Identify which cell holds the provided text, then report its (x, y) central coordinate. 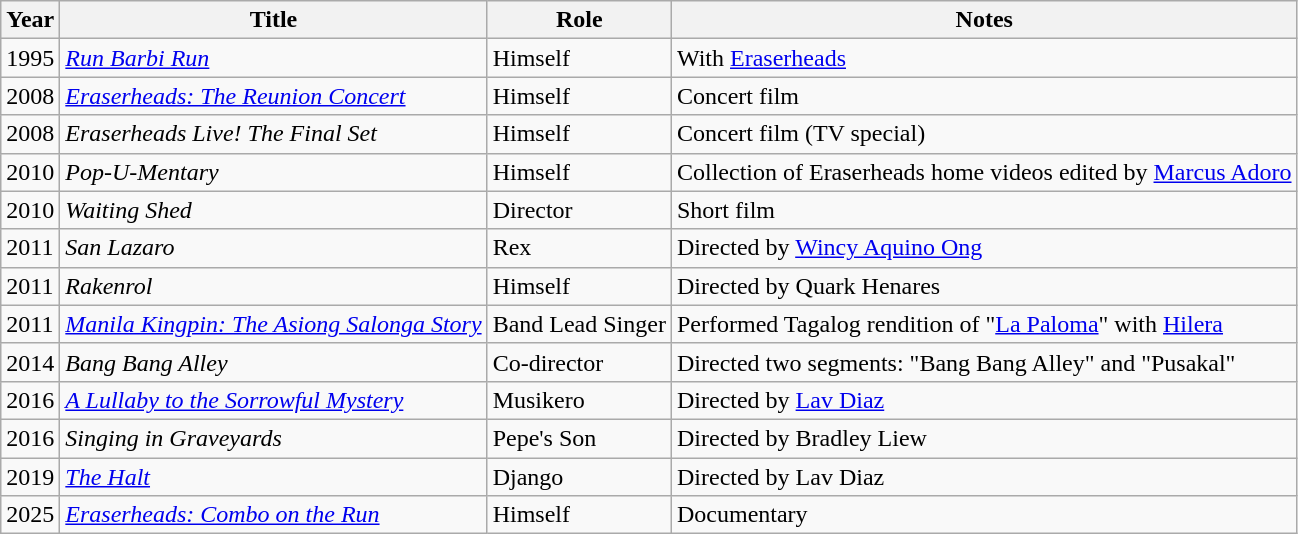
Pepe's Son (579, 438)
Bang Bang Alley (274, 362)
Eraserheads: Combo on the Run (274, 515)
Concert film (984, 96)
Role (579, 20)
Eraserheads Live! The Final Set (274, 134)
Pop-U-Mentary (274, 172)
Directed by Quark Henares (984, 286)
Director (579, 210)
Concert film (TV special) (984, 134)
Performed Tagalog rendition of "La Paloma" with Hilera (984, 324)
2014 (30, 362)
Short film (984, 210)
Rakenrol (274, 286)
With Eraserheads (984, 58)
Eraserheads: The Reunion Concert (274, 96)
Musikero (579, 400)
Django (579, 477)
Manila Kingpin: The Asiong Salonga Story (274, 324)
Title (274, 20)
Year (30, 20)
Collection of Eraserheads home videos edited by Marcus Adoro (984, 172)
Directed by Bradley Liew (984, 438)
Co-director (579, 362)
Notes (984, 20)
Directed by Wincy Aquino Ong (984, 248)
2019 (30, 477)
A Lullaby to the Sorrowful Mystery (274, 400)
Waiting Shed (274, 210)
Documentary (984, 515)
Singing in Graveyards (274, 438)
The Halt (274, 477)
San Lazaro (274, 248)
Band Lead Singer (579, 324)
1995 (30, 58)
2025 (30, 515)
Directed two segments: "Bang Bang Alley" and "Pusakal" (984, 362)
Rex (579, 248)
Run Barbi Run (274, 58)
